Find where the given text appears and provide that cell's center as [x, y] coordinate. 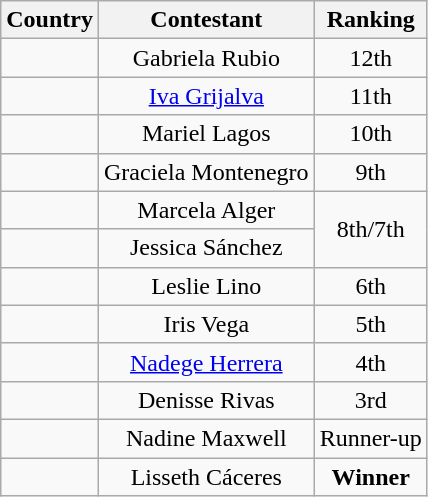
Runner-up [370, 438]
Ranking [370, 20]
Leslie Lino [206, 286]
Country [50, 20]
Iris Vega [206, 324]
10th [370, 134]
Mariel Lagos [206, 134]
Graciela Montenegro [206, 172]
3rd [370, 400]
6th [370, 286]
Contestant [206, 20]
4th [370, 362]
9th [370, 172]
Iva Grijalva [206, 96]
Nadine Maxwell [206, 438]
12th [370, 58]
Jessica Sánchez [206, 248]
8th/7th [370, 229]
Gabriela Rubio [206, 58]
Marcela Alger [206, 210]
Nadege Herrera [206, 362]
Denisse Rivas [206, 400]
5th [370, 324]
Lisseth Cáceres [206, 477]
11th [370, 96]
Winner [370, 477]
